Capture the cell that displays the provided text and extract its (x, y) central coordinate. 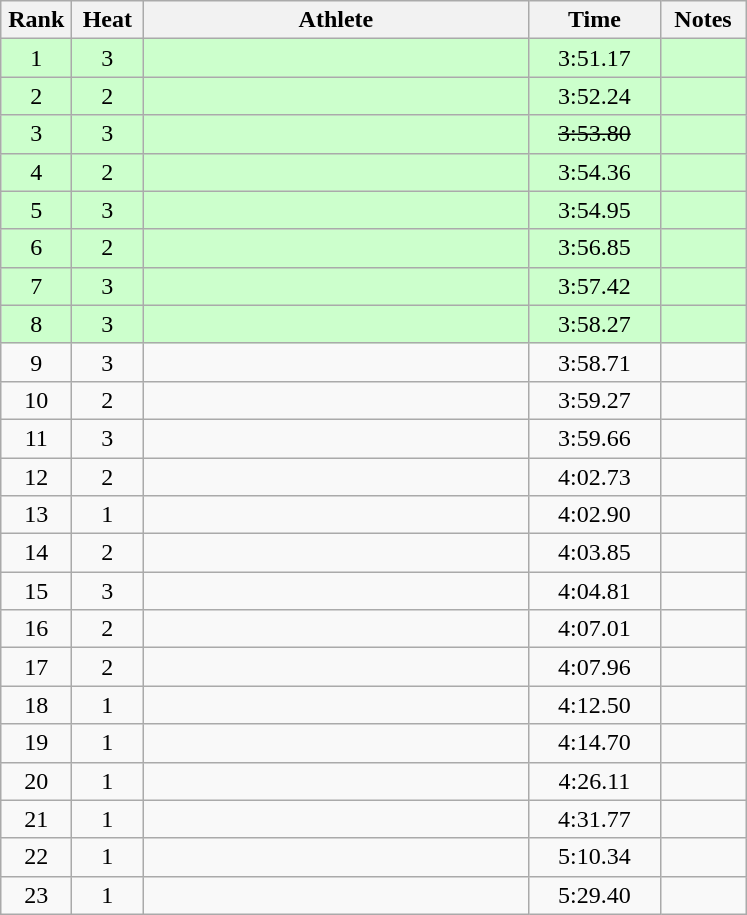
6 (36, 248)
Rank (36, 20)
13 (36, 515)
3:54.36 (594, 172)
15 (36, 591)
4:14.70 (594, 743)
22 (36, 857)
5 (36, 210)
4:03.85 (594, 553)
8 (36, 324)
4:31.77 (594, 819)
4:02.90 (594, 515)
16 (36, 629)
4 (36, 172)
10 (36, 400)
5:10.34 (594, 857)
3:58.71 (594, 362)
7 (36, 286)
Athlete (336, 20)
3:52.24 (594, 96)
5:29.40 (594, 895)
4:04.81 (594, 591)
Notes (703, 20)
4:02.73 (594, 477)
19 (36, 743)
3:53.80 (594, 134)
3:56.85 (594, 248)
4:12.50 (594, 705)
9 (36, 362)
3:59.66 (594, 438)
3:54.95 (594, 210)
4:07.01 (594, 629)
20 (36, 781)
18 (36, 705)
12 (36, 477)
4:26.11 (594, 781)
3:59.27 (594, 400)
3:57.42 (594, 286)
Heat (108, 20)
11 (36, 438)
23 (36, 895)
21 (36, 819)
17 (36, 667)
4:07.96 (594, 667)
3:58.27 (594, 324)
Time (594, 20)
3:51.17 (594, 58)
14 (36, 553)
